Locate the cell with the specified text and output its [X, Y] center coordinate. 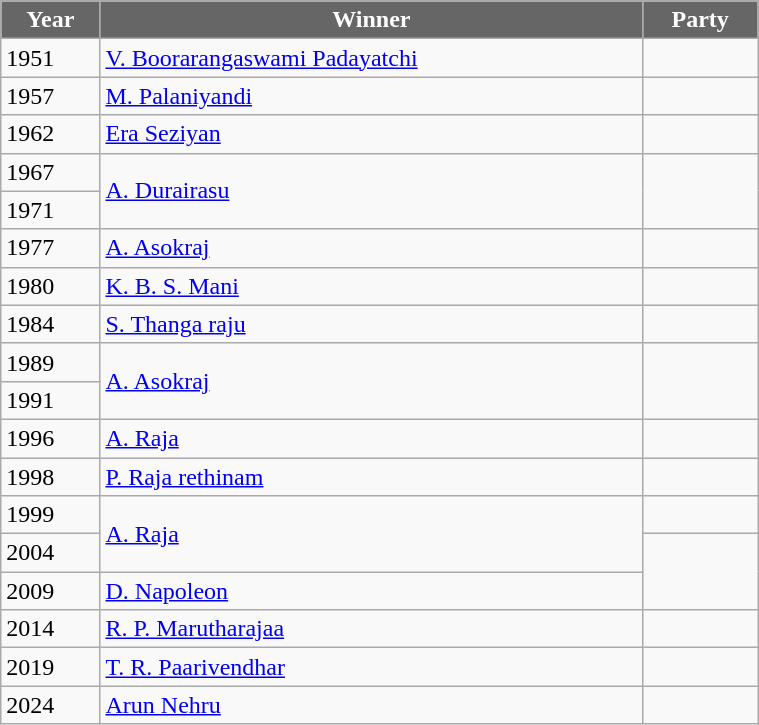
S. Thanga raju [372, 324]
2004 [50, 553]
1984 [50, 324]
2014 [50, 629]
Era Seziyan [372, 134]
T. R. Paarivendhar [372, 667]
1962 [50, 134]
Year [50, 20]
1957 [50, 96]
2019 [50, 667]
V. Boorarangaswami Padayatchi [372, 58]
Arun Nehru [372, 705]
1991 [50, 400]
Party [700, 20]
1998 [50, 477]
2024 [50, 705]
1971 [50, 210]
1999 [50, 515]
1977 [50, 248]
2009 [50, 591]
Winner [372, 20]
1980 [50, 286]
M. Palaniyandi [372, 96]
R. P. Marutharajaa [372, 629]
P. Raja rethinam [372, 477]
1951 [50, 58]
K. B. S. Mani [372, 286]
A. Durairasu [372, 191]
1967 [50, 172]
1989 [50, 362]
D. Napoleon [372, 591]
1996 [50, 438]
